Pinpoint the cell where the given text exists, returning its (X, Y) midpoint coordinate. 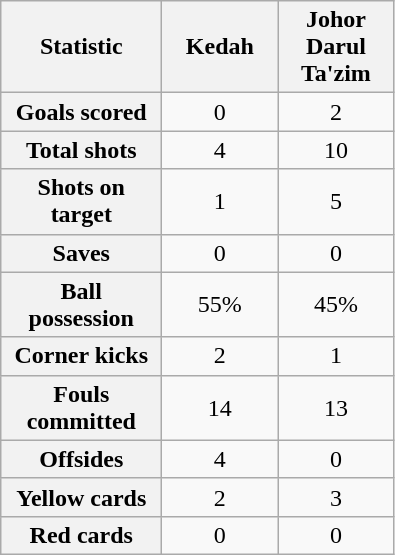
Total shots (82, 150)
Goals scored (82, 112)
3 (336, 497)
10 (336, 150)
45% (336, 304)
Yellow cards (82, 497)
Corner kicks (82, 356)
5 (336, 202)
Saves (82, 253)
Ball possession (82, 304)
Shots on target (82, 202)
55% (220, 304)
Offsides (82, 459)
Johor Darul Ta'zim (336, 47)
Statistic (82, 47)
14 (220, 408)
Red cards (82, 535)
Fouls committed (82, 408)
13 (336, 408)
Kedah (220, 47)
